Capture the cell that displays the provided text and extract its [X, Y] central coordinate. 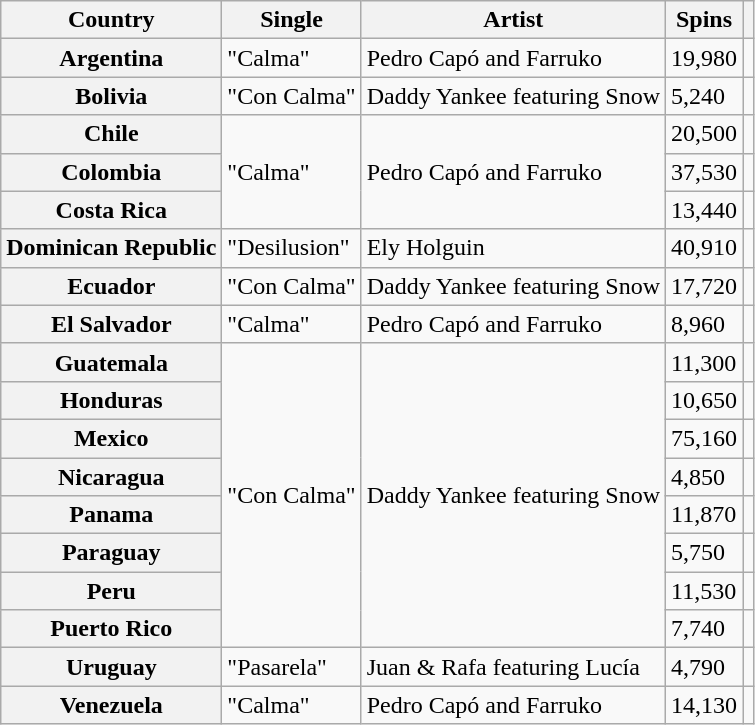
7,740 [704, 629]
Honduras [112, 400]
Country [112, 20]
8,960 [704, 324]
Argentina [112, 58]
Uruguay [112, 667]
Bolivia [112, 96]
El Salvador [112, 324]
5,240 [704, 96]
Ecuador [112, 286]
Spins [704, 20]
19,980 [704, 58]
Single [292, 20]
11,530 [704, 591]
11,870 [704, 515]
"Desilusion" [292, 248]
Costa Rica [112, 210]
5,750 [704, 553]
37,530 [704, 172]
14,130 [704, 705]
Chile [112, 134]
Artist [513, 20]
Juan & Rafa featuring Lucía [513, 667]
4,850 [704, 477]
4,790 [704, 667]
Ely Holguin [513, 248]
Peru [112, 591]
"Pasarela" [292, 667]
Paraguay [112, 553]
Dominican Republic [112, 248]
10,650 [704, 400]
Mexico [112, 438]
13,440 [704, 210]
11,300 [704, 362]
Nicaragua [112, 477]
75,160 [704, 438]
40,910 [704, 248]
Guatemala [112, 362]
Colombia [112, 172]
Puerto Rico [112, 629]
20,500 [704, 134]
Venezuela [112, 705]
17,720 [704, 286]
Panama [112, 515]
